From the cell containing the given text, extract its center point as [X, Y] coordinate. 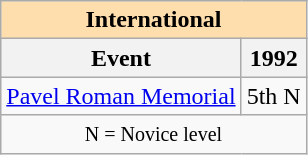
International [154, 20]
5th N [274, 96]
1992 [274, 58]
Pavel Roman Memorial [121, 96]
N = Novice level [154, 134]
Event [121, 58]
